From the cell containing the given text, extract its center point as [x, y] coordinate. 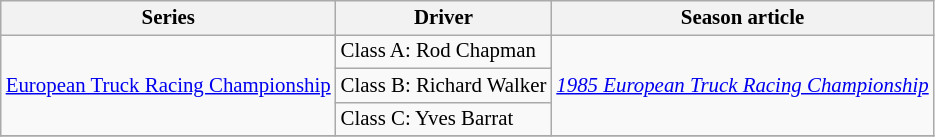
Class C: Yves Barrat [444, 119]
Class B: Richard Walker [444, 85]
European Truck Racing Championship [168, 85]
Season article [742, 18]
Driver [444, 18]
Class A: Rod Chapman [444, 51]
Series [168, 18]
1985 European Truck Racing Championship [742, 85]
